Determine the [x, y] coordinate at the center of the cell enclosing the given text.  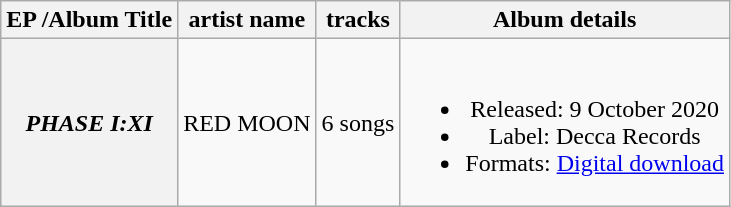
EP /Album Title [90, 20]
tracks [358, 20]
Released: 9 October 2020Label: Decca RecordsFormats: Digital download [565, 122]
6 songs [358, 122]
artist name [247, 20]
PHASE I:XI [90, 122]
Album details [565, 20]
RED MOON [247, 122]
